Pinpoint the cell where the given text exists, returning its [X, Y] midpoint coordinate. 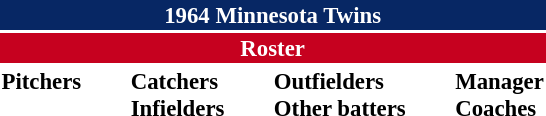
Roster [272, 48]
1964 Minnesota Twins [272, 15]
